From the cell containing the given text, extract its center point as [x, y] coordinate. 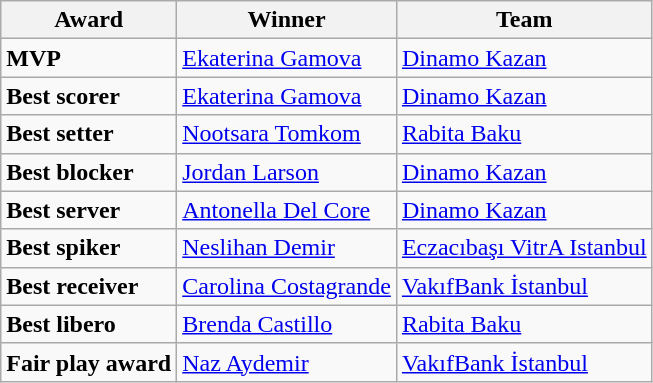
Best setter [89, 134]
Best spiker [89, 248]
Best libero [89, 324]
Naz Aydemir [287, 362]
Neslihan Demir [287, 248]
Carolina Costagrande [287, 286]
Antonella Del Core [287, 210]
Best scorer [89, 96]
Nootsara Tomkom [287, 134]
MVP [89, 58]
Winner [287, 20]
Jordan Larson [287, 172]
Team [524, 20]
Fair play award [89, 362]
Best server [89, 210]
Best receiver [89, 286]
Best blocker [89, 172]
Award [89, 20]
Brenda Castillo [287, 324]
Eczacıbaşı VitrA Istanbul [524, 248]
